For the text-containing cell, return its midpoint in (X, Y) coordinate format. 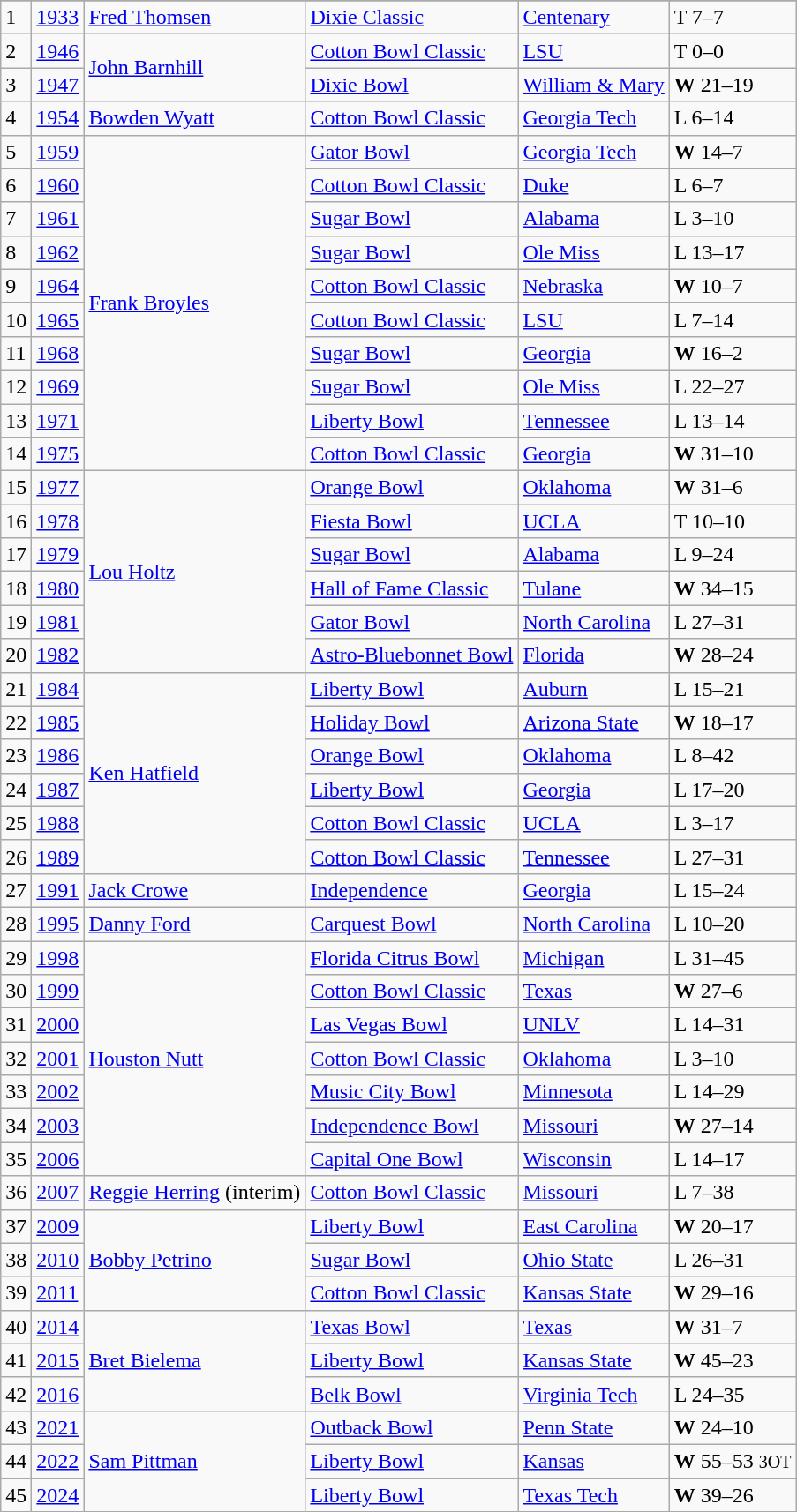
Houston Nutt (194, 1058)
1968 (58, 353)
12 (16, 386)
1978 (58, 521)
Duke (593, 185)
Tulane (593, 588)
29 (16, 957)
L 7–14 (733, 319)
Independence (411, 890)
21 (16, 689)
W 18–17 (733, 722)
2007 (58, 1193)
Lou Holtz (194, 572)
T 10–10 (733, 521)
2022 (58, 1461)
Texas Tech (593, 1495)
2011 (58, 1293)
1999 (58, 992)
1986 (58, 756)
W 24–10 (733, 1427)
1980 (58, 588)
30 (16, 992)
1977 (58, 488)
T 7–7 (733, 18)
1946 (58, 51)
1962 (58, 252)
Independence Bowl (411, 1126)
L 13–17 (733, 252)
22 (16, 722)
2003 (58, 1126)
1984 (58, 689)
T 0–0 (733, 51)
1947 (58, 85)
W 55–53 3OT (733, 1461)
44 (16, 1461)
1933 (58, 18)
Capital One Bowl (411, 1159)
27 (16, 890)
33 (16, 1092)
Minnesota (593, 1092)
2009 (58, 1226)
3 (16, 85)
W 45–23 (733, 1360)
5 (16, 152)
1981 (58, 622)
36 (16, 1193)
W 34–15 (733, 588)
Astro-Bluebonnet Bowl (411, 655)
Centenary (593, 18)
16 (16, 521)
1975 (58, 454)
L 14–17 (733, 1159)
L 7–38 (733, 1193)
1971 (58, 421)
2001 (58, 1059)
Carquest Bowl (411, 924)
25 (16, 823)
Ohio State (593, 1260)
W 14–7 (733, 152)
4 (16, 118)
Music City Bowl (411, 1092)
10 (16, 319)
W 31–6 (733, 488)
39 (16, 1293)
41 (16, 1360)
2021 (58, 1427)
L 10–20 (733, 924)
Belk Bowl (411, 1394)
Dixie Classic (411, 18)
L 8–42 (733, 756)
9 (16, 286)
1998 (58, 957)
W 27–6 (733, 992)
L 13–14 (733, 421)
W 16–2 (733, 353)
Wisconsin (593, 1159)
W 27–14 (733, 1126)
18 (16, 588)
Sam Pittman (194, 1461)
Dixie Bowl (411, 85)
Danny Ford (194, 924)
42 (16, 1394)
1987 (58, 790)
UNLV (593, 1025)
45 (16, 1495)
Hall of Fame Classic (411, 588)
Bowden Wyatt (194, 118)
Kansas (593, 1461)
Arizona State (593, 722)
L 15–21 (733, 689)
38 (16, 1260)
11 (16, 353)
L 6–14 (733, 118)
1969 (58, 386)
W 28–24 (733, 655)
Texas Bowl (411, 1327)
Bret Bielema (194, 1360)
2006 (58, 1159)
L 14–29 (733, 1092)
L 6–7 (733, 185)
W 39–26 (733, 1495)
24 (16, 790)
2 (16, 51)
William & Mary (593, 85)
Frank Broyles (194, 303)
L 15–24 (733, 890)
1985 (58, 722)
43 (16, 1427)
7 (16, 219)
32 (16, 1059)
L 22–27 (733, 386)
2002 (58, 1092)
1959 (58, 152)
20 (16, 655)
1964 (58, 286)
L 31–45 (733, 957)
35 (16, 1159)
1982 (58, 655)
W 20–17 (733, 1226)
John Barnhill (194, 68)
W 10–7 (733, 286)
1961 (58, 219)
1991 (58, 890)
East Carolina (593, 1226)
Fred Thomsen (194, 18)
Florida Citrus Bowl (411, 957)
17 (16, 555)
2000 (58, 1025)
28 (16, 924)
23 (16, 756)
26 (16, 857)
37 (16, 1226)
1 (16, 18)
L 17–20 (733, 790)
31 (16, 1025)
Jack Crowe (194, 890)
Outback Bowl (411, 1427)
Michigan (593, 957)
W 31–7 (733, 1327)
Las Vegas Bowl (411, 1025)
W 29–16 (733, 1293)
8 (16, 252)
34 (16, 1126)
14 (16, 454)
40 (16, 1327)
Virginia Tech (593, 1394)
Penn State (593, 1427)
19 (16, 622)
1995 (58, 924)
Holiday Bowl (411, 722)
1965 (58, 319)
2014 (58, 1327)
2015 (58, 1360)
L 9–24 (733, 555)
6 (16, 185)
1979 (58, 555)
1954 (58, 118)
Fiesta Bowl (411, 521)
L 24–35 (733, 1394)
15 (16, 488)
2024 (58, 1495)
Florida (593, 655)
2016 (58, 1394)
1989 (58, 857)
13 (16, 421)
Bobby Petrino (194, 1260)
1988 (58, 823)
Nebraska (593, 286)
1960 (58, 185)
Ken Hatfield (194, 773)
W 21–19 (733, 85)
W 31–10 (733, 454)
Reggie Herring (interim) (194, 1193)
L 14–31 (733, 1025)
L 26–31 (733, 1260)
Auburn (593, 689)
2010 (58, 1260)
L 3–17 (733, 823)
